Return the (X, Y) coordinate for the center point of the cell that contains the specified text.  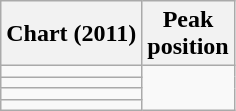
Peakposition (188, 34)
Chart (2011) (72, 34)
